Locate the cell with the specified text and output its [x, y] center coordinate. 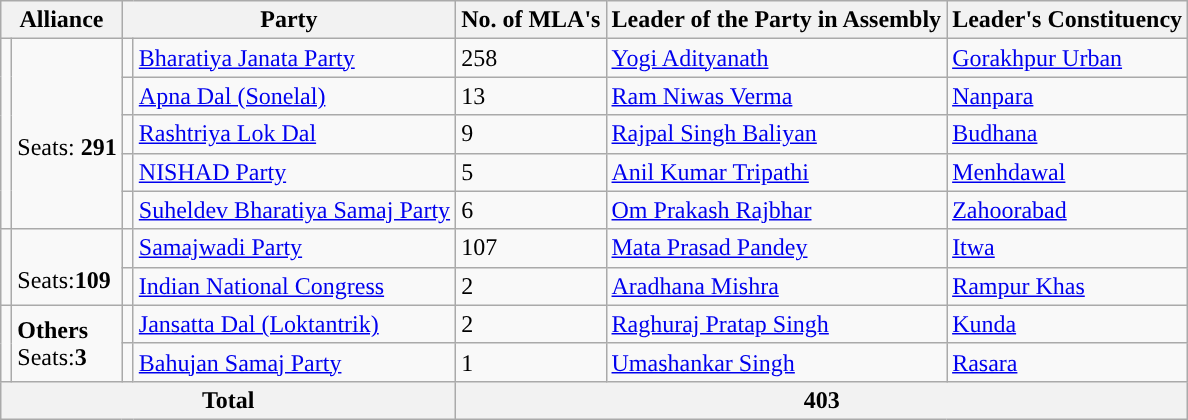
Total [228, 400]
Party [288, 20]
Apna Dal (Sonelal) [294, 96]
Rasara [1068, 362]
107 [531, 248]
Mata Prasad Pandey [776, 248]
Bharatiya Janata Party [294, 58]
Indian National Congress [294, 286]
NISHAD Party [294, 172]
Yogi Adityanath [776, 58]
Others Seats:3 [67, 343]
6 [531, 210]
Seats:109 [67, 267]
Itwa [1068, 248]
Raghuraj Pratap Singh [776, 324]
1 [531, 362]
Jansatta Dal (Loktantrik) [294, 324]
Anil Kumar Tripathi [776, 172]
Budhana [1068, 134]
Leader's Constituency [1068, 20]
Rashtriya Lok Dal [294, 134]
Gorakhpur Urban [1068, 58]
9 [531, 134]
Seats: 291 [67, 134]
Rampur Khas [1068, 286]
403 [822, 400]
Samajwadi Party [294, 248]
Aradhana Mishra [776, 286]
Rajpal Singh Baliyan [776, 134]
Alliance [62, 20]
Om Prakash Rajbhar [776, 210]
5 [531, 172]
No. of MLA's [531, 20]
Suheldev Bharatiya Samaj Party [294, 210]
Bahujan Samaj Party [294, 362]
Nanpara [1068, 96]
Umashankar Singh [776, 362]
258 [531, 58]
Ram Niwas Verma [776, 96]
Zahoorabad [1068, 210]
Leader of the Party in Assembly [776, 20]
13 [531, 96]
Kunda [1068, 324]
Menhdawal [1068, 172]
